Search for the cell housing the specified text and yield its (x, y) center coordinate. 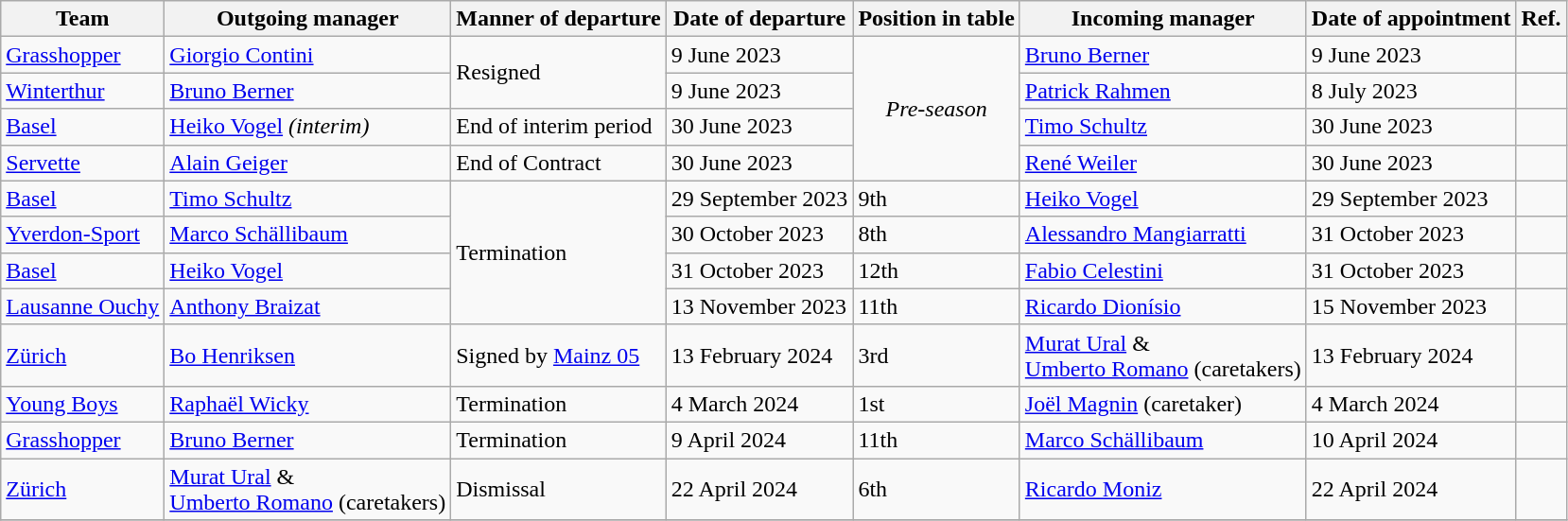
Dismissal (558, 488)
René Weiler (1163, 163)
Ricardo Dionísio (1163, 306)
Young Boys (83, 404)
Lausanne Ouchy (83, 306)
Patrick Rahmen (1163, 91)
Manner of departure (558, 19)
Servette (83, 163)
9th (936, 199)
12th (936, 270)
6th (936, 488)
Ricardo Moniz (1163, 488)
15 November 2023 (1411, 306)
Alain Geiger (308, 163)
Pre-season (936, 109)
9 April 2024 (759, 440)
Alessandro Mangiarratti (1163, 234)
Winterthur (83, 91)
10 April 2024 (1411, 440)
Raphaël Wicky (308, 404)
Resigned (558, 73)
8th (936, 234)
Incoming manager (1163, 19)
End of interim period (558, 127)
Ref. (1542, 19)
13 November 2023 (759, 306)
Joël Magnin (caretaker) (1163, 404)
Date of departure (759, 19)
Team (83, 19)
3rd (936, 356)
1st (936, 404)
Position in table (936, 19)
Yverdon-Sport (83, 234)
Anthony Braizat (308, 306)
Bo Henriksen (308, 356)
8 July 2023 (1411, 91)
Signed by Mainz 05 (558, 356)
End of Contract (558, 163)
Giorgio Contini (308, 55)
Heiko Vogel (interim) (308, 127)
Date of appointment (1411, 19)
Outgoing manager (308, 19)
30 October 2023 (759, 234)
Fabio Celestini (1163, 270)
